Return the (x, y) coordinate for the center point of the cell that contains the specified text.  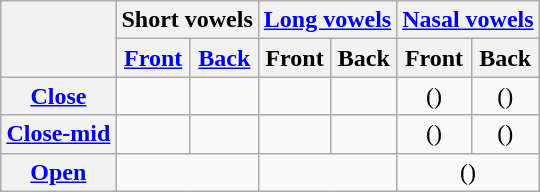
Close (58, 96)
Long vowels (327, 20)
Short vowels (187, 20)
Nasal vowels (468, 20)
Open (58, 172)
Close-mid (58, 134)
